Return the (X, Y) coordinate for the center point of the cell that contains the specified text.  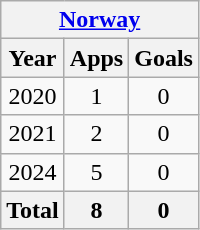
Apps (96, 58)
2024 (33, 172)
5 (96, 172)
2021 (33, 134)
Norway (100, 20)
2020 (33, 96)
Year (33, 58)
1 (96, 96)
2 (96, 134)
Total (33, 210)
Goals (164, 58)
8 (96, 210)
